For the text-containing cell, return its midpoint in [X, Y] coordinate format. 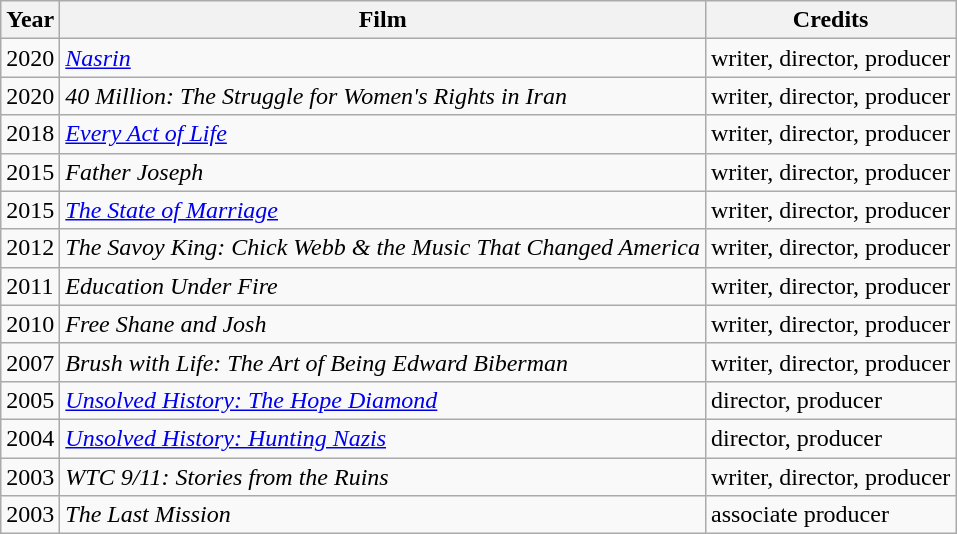
40 Million: The Struggle for Women's Rights in Iran [383, 96]
Every Act of Life [383, 134]
The Last Mission [383, 515]
Brush with Life: The Art of Being Edward Biberman [383, 362]
2018 [30, 134]
2012 [30, 248]
2004 [30, 438]
Unsolved History: The Hope Diamond [383, 400]
The State of Marriage [383, 210]
associate producer [830, 515]
Year [30, 20]
Free Shane and Josh [383, 324]
2007 [30, 362]
Education Under Fire [383, 286]
WTC 9/11: Stories from the Ruins [383, 477]
The Savoy King: Chick Webb & the Music That Changed America [383, 248]
Father Joseph [383, 172]
Film [383, 20]
2005 [30, 400]
Nasrin [383, 58]
Credits [830, 20]
Unsolved History: Hunting Nazis [383, 438]
2010 [30, 324]
2011 [30, 286]
